From the cell containing the given text, extract its center point as [x, y] coordinate. 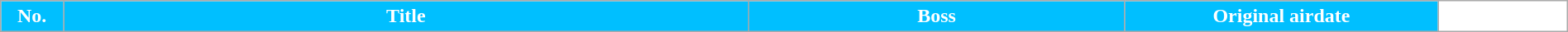
Boss [936, 16]
Title [407, 16]
Original airdate [1282, 16]
No. [32, 16]
